Extract the [X, Y] coordinate from the center of the cell holding the provided text.  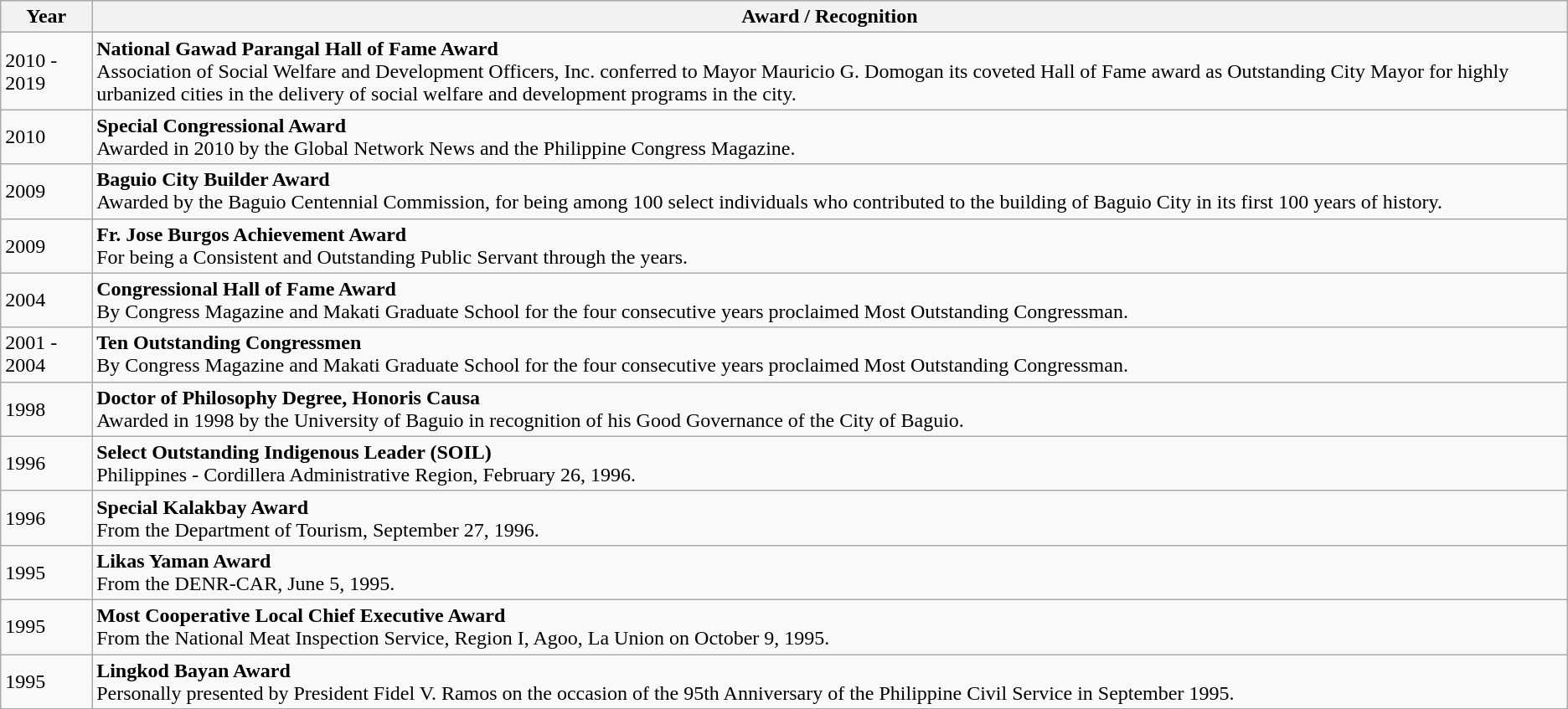
Ten Outstanding CongressmenBy Congress Magazine and Makati Graduate School for the four consecutive years proclaimed Most Outstanding Congressman. [830, 355]
Award / Recognition [830, 17]
Likas Yaman AwardFrom the DENR-CAR, June 5, 1995. [830, 573]
Select Outstanding Indigenous Leader (SOIL)Philippines - Cordillera Administrative Region, February 26, 1996. [830, 464]
Doctor of Philosophy Degree, Honoris CausaAwarded in 1998 by the University of Baguio in recognition of his Good Governance of the City of Baguio. [830, 408]
2010 - 2019 [47, 71]
2001 - 2004 [47, 355]
Special Kalakbay AwardFrom the Department of Tourism, September 27, 1996. [830, 517]
Fr. Jose Burgos Achievement AwardFor being a Consistent and Outstanding Public Servant through the years. [830, 246]
Special Congressional AwardAwarded in 2010 by the Global Network News and the Philippine Congress Magazine. [830, 137]
Most Cooperative Local Chief Executive AwardFrom the National Meat Inspection Service, Region I, Agoo, La Union on October 9, 1995. [830, 626]
2010 [47, 137]
1998 [47, 408]
2004 [47, 300]
Year [47, 17]
